Provide the (X, Y) coordinate of the cell's center where the given text is located.  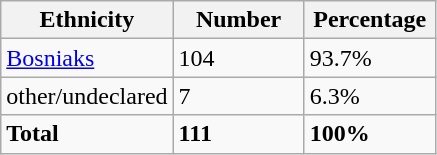
Percentage (370, 20)
Ethnicity (87, 20)
100% (370, 134)
Number (238, 20)
6.3% (370, 96)
Bosniaks (87, 58)
Total (87, 134)
93.7% (370, 58)
111 (238, 134)
7 (238, 96)
other/undeclared (87, 96)
104 (238, 58)
